From the cell containing the given text, extract its center point as [x, y] coordinate. 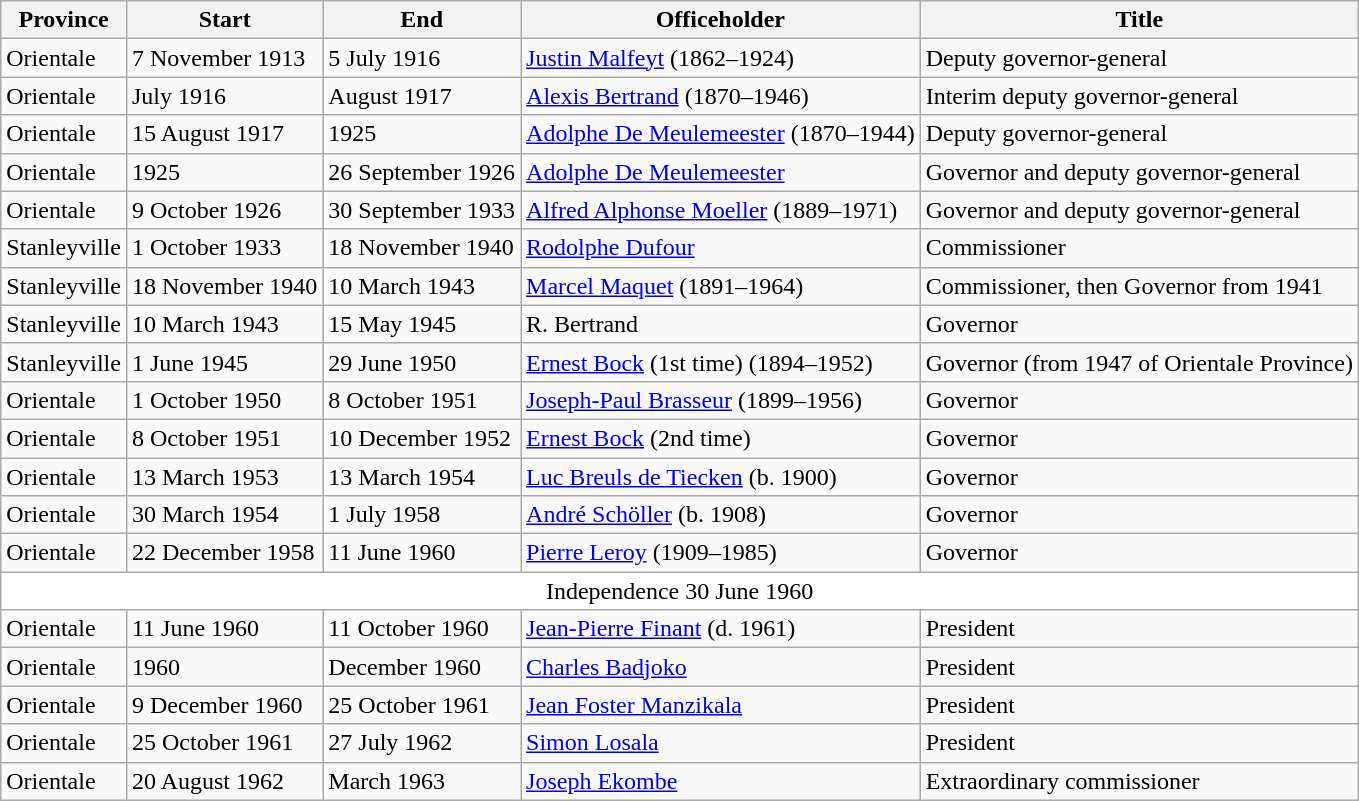
5 July 1916 [422, 58]
Alexis Bertrand (1870–1946) [721, 96]
13 March 1953 [224, 477]
Adolphe De Meulemeester [721, 172]
11 October 1960 [422, 629]
26 September 1926 [422, 172]
Extraordinary commissioner [1139, 781]
22 December 1958 [224, 553]
Pierre Leroy (1909–1985) [721, 553]
Jean Foster Manzikala [721, 705]
André Schöller (b. 1908) [721, 515]
August 1917 [422, 96]
Alfred Alphonse Moeller (1889–1971) [721, 210]
1 October 1933 [224, 248]
Commissioner [1139, 248]
Province [64, 20]
15 August 1917 [224, 134]
20 August 1962 [224, 781]
Justin Malfeyt (1862–1924) [721, 58]
December 1960 [422, 667]
Joseph-Paul Brasseur (1899–1956) [721, 400]
1 June 1945 [224, 362]
Title [1139, 20]
9 December 1960 [224, 705]
15 May 1945 [422, 324]
Jean-Pierre Finant (d. 1961) [721, 629]
Independence 30 June 1960 [680, 591]
Interim deputy governor-general [1139, 96]
End [422, 20]
10 December 1952 [422, 438]
Officeholder [721, 20]
Joseph Ekombe [721, 781]
March 1963 [422, 781]
Commissioner, then Governor from 1941 [1139, 286]
13 March 1954 [422, 477]
1960 [224, 667]
Simon Losala [721, 743]
1 October 1950 [224, 400]
Adolphe De Meulemeester (1870–1944) [721, 134]
Rodolphe Dufour [721, 248]
1 July 1958 [422, 515]
Luc Breuls de Tiecken (b. 1900) [721, 477]
July 1916 [224, 96]
Marcel Maquet (1891–1964) [721, 286]
Charles Badjoko [721, 667]
30 March 1954 [224, 515]
7 November 1913 [224, 58]
Ernest Bock (2nd time) [721, 438]
Ernest Bock (1st time) (1894–1952) [721, 362]
Governor (from 1947 of Orientale Province) [1139, 362]
9 October 1926 [224, 210]
R. Bertrand [721, 324]
29 June 1950 [422, 362]
Start [224, 20]
27 July 1962 [422, 743]
30 September 1933 [422, 210]
